Pinpoint the cell where the given text exists, returning its [X, Y] midpoint coordinate. 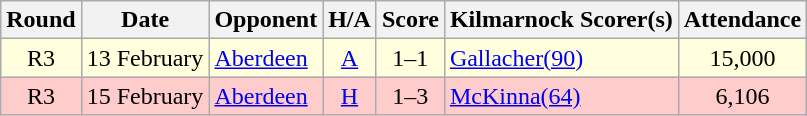
A [350, 58]
Kilmarnock Scorer(s) [561, 20]
H/A [350, 20]
1–3 [410, 96]
McKinna(64) [561, 96]
6,106 [742, 96]
13 February [145, 58]
Gallacher(90) [561, 58]
15,000 [742, 58]
Round [41, 20]
Attendance [742, 20]
Opponent [266, 20]
H [350, 96]
15 February [145, 96]
Date [145, 20]
1–1 [410, 58]
Score [410, 20]
